Find where the given text appears and provide that cell's center as (X, Y) coordinate. 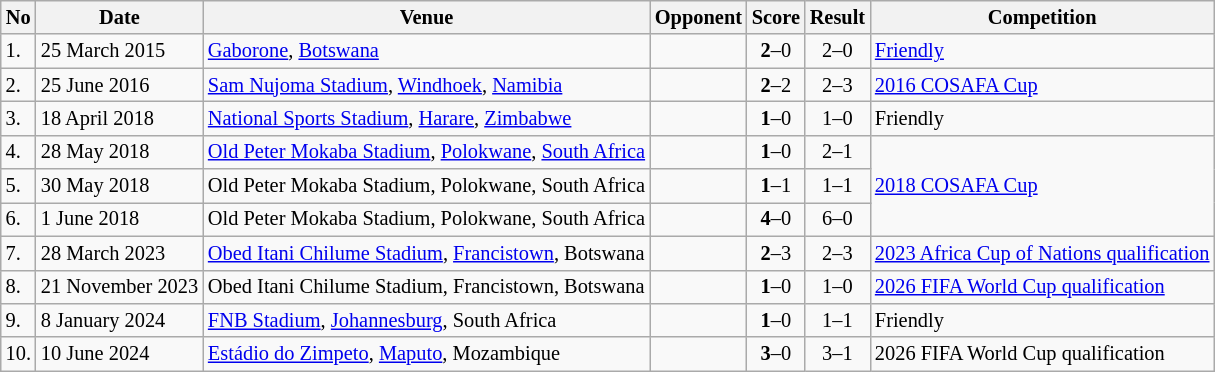
10 June 2024 (120, 354)
25 June 2016 (120, 85)
21 November 2023 (120, 287)
FNB Stadium, Johannesburg, South Africa (426, 320)
18 April 2018 (120, 118)
8. (18, 287)
10. (18, 354)
2016 COSAFA Cup (1042, 85)
3–0 (776, 354)
28 May 2018 (120, 152)
6. (18, 219)
5. (18, 186)
28 March 2023 (120, 253)
Result (838, 17)
2018 COSAFA Cup (1042, 186)
National Sports Stadium, Harare, Zimbabwe (426, 118)
9. (18, 320)
2–2 (776, 85)
Sam Nujoma Stadium, Windhoek, Namibia (426, 85)
30 May 2018 (120, 186)
Venue (426, 17)
Competition (1042, 17)
2–1 (838, 152)
Gaborone, Botswana (426, 51)
2023 Africa Cup of Nations qualification (1042, 253)
6–0 (838, 219)
Opponent (698, 17)
25 March 2015 (120, 51)
No (18, 17)
2. (18, 85)
1. (18, 51)
4. (18, 152)
3. (18, 118)
8 January 2024 (120, 320)
4–0 (776, 219)
3–1 (838, 354)
Score (776, 17)
7. (18, 253)
1 June 2018 (120, 219)
Estádio do Zimpeto, Maputo, Mozambique (426, 354)
Date (120, 17)
